Output the (X, Y) coordinate of the center of the cell containing the given text.  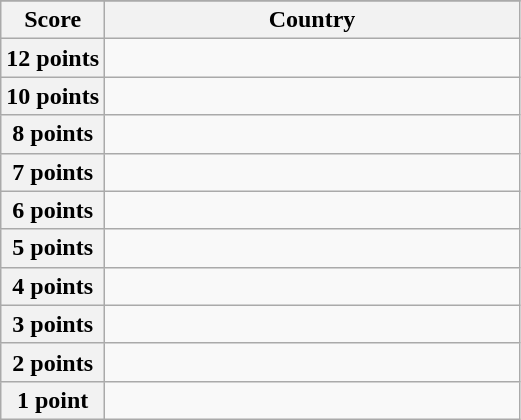
1 point (53, 400)
Country (312, 20)
8 points (53, 134)
6 points (53, 210)
7 points (53, 172)
5 points (53, 248)
12 points (53, 58)
2 points (53, 362)
4 points (53, 286)
10 points (53, 96)
3 points (53, 324)
Score (53, 20)
